Return the (X, Y) coordinate for the center point of the cell that contains the specified text.  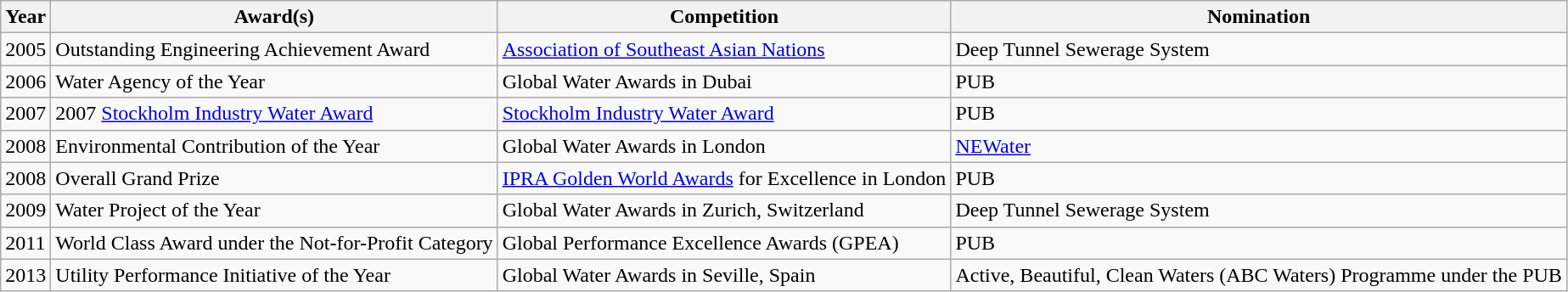
Utility Performance Initiative of the Year (274, 275)
2011 (25, 243)
Nomination (1258, 17)
IPRA Golden World Awards for Excellence in London (724, 178)
Global Water Awards in Seville, Spain (724, 275)
2013 (25, 275)
Water Agency of the Year (274, 81)
Overall Grand Prize (274, 178)
Association of Southeast Asian Nations (724, 49)
Global Water Awards in Dubai (724, 81)
Active, Beautiful, Clean Waters (ABC Waters) Programme under the PUB (1258, 275)
2007 Stockholm Industry Water Award (274, 114)
Global Water Awards in Zurich, Switzerland (724, 211)
Global Water Awards in London (724, 146)
2009 (25, 211)
Stockholm Industry Water Award (724, 114)
NEWater (1258, 146)
Award(s) (274, 17)
2006 (25, 81)
Water Project of the Year (274, 211)
World Class Award under the Not-for-Profit Category (274, 243)
Outstanding Engineering Achievement Award (274, 49)
Global Performance Excellence Awards (GPEA) (724, 243)
Year (25, 17)
Competition (724, 17)
2007 (25, 114)
Environmental Contribution of the Year (274, 146)
2005 (25, 49)
